Find where the given text appears and provide that cell's center as [x, y] coordinate. 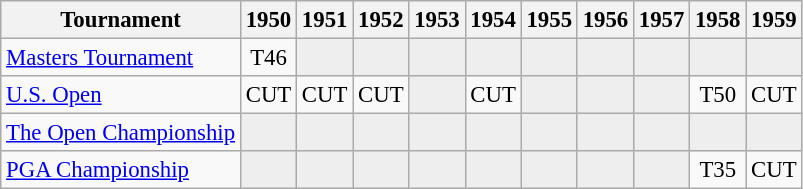
T46 [268, 58]
1950 [268, 20]
U.S. Open [121, 95]
Tournament [121, 20]
1957 [661, 20]
T50 [718, 95]
Masters Tournament [121, 58]
1953 [437, 20]
1952 [381, 20]
1951 [325, 20]
T35 [718, 170]
1959 [774, 20]
The Open Championship [121, 133]
1955 [549, 20]
PGA Championship [121, 170]
1954 [493, 20]
1956 [605, 20]
1958 [718, 20]
